For the text-containing cell, return its midpoint in (x, y) coordinate format. 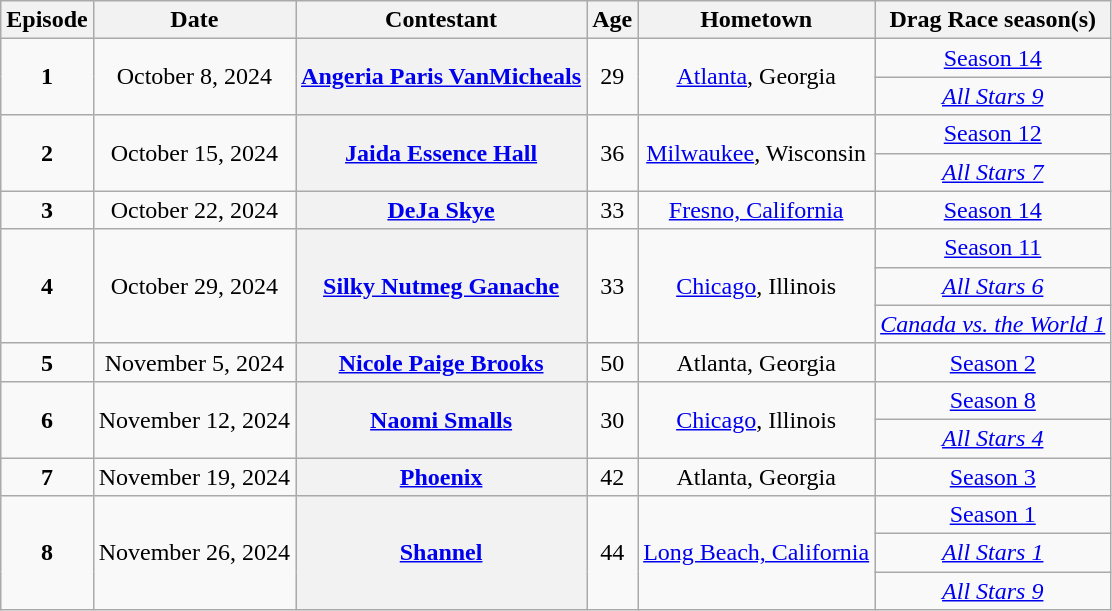
November 12, 2024 (194, 419)
Season 3 (993, 477)
Phoenix (442, 477)
5 (47, 362)
Date (194, 20)
1 (47, 77)
November 5, 2024 (194, 362)
2 (47, 153)
Silky Nutmeg Ganache (442, 286)
Episode (47, 20)
Angeria Paris VanMicheals (442, 77)
All Stars 7 (993, 172)
October 29, 2024 (194, 286)
November 19, 2024 (194, 477)
Milwaukee, Wisconsin (756, 153)
50 (612, 362)
44 (612, 553)
Fresno, California (756, 210)
Jaida Essence Hall (442, 153)
Season 2 (993, 362)
October 15, 2024 (194, 153)
4 (47, 286)
42 (612, 477)
All Stars 6 (993, 286)
36 (612, 153)
Naomi Smalls (442, 419)
November 26, 2024 (194, 553)
Season 1 (993, 515)
Hometown (756, 20)
7 (47, 477)
Long Beach, California (756, 553)
Season 11 (993, 248)
October 8, 2024 (194, 77)
Canada vs. the World 1 (993, 324)
6 (47, 419)
Contestant (442, 20)
30 (612, 419)
8 (47, 553)
Shannel (442, 553)
Season 12 (993, 134)
All Stars 4 (993, 438)
Drag Race season(s) (993, 20)
29 (612, 77)
All Stars 1 (993, 553)
DeJa Skye (442, 210)
3 (47, 210)
October 22, 2024 (194, 210)
Season 8 (993, 400)
Age (612, 20)
Nicole Paige Brooks (442, 362)
